Output the [x, y] coordinate of the center of the cell containing the given text.  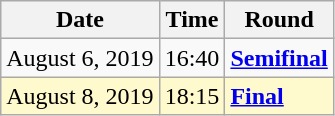
Final [279, 96]
16:40 [192, 58]
Round [279, 20]
August 6, 2019 [80, 58]
Semifinal [279, 58]
Date [80, 20]
Time [192, 20]
18:15 [192, 96]
August 8, 2019 [80, 96]
